Provide the (x, y) coordinate of the cell's center where the given text is located.  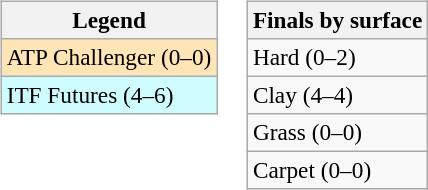
Grass (0–0) (337, 133)
ITF Futures (4–6) (108, 95)
Carpet (0–0) (337, 171)
Finals by surface (337, 20)
Hard (0–2) (337, 57)
Clay (4–4) (337, 95)
Legend (108, 20)
ATP Challenger (0–0) (108, 57)
